Find where the given text appears and provide that cell's center as [x, y] coordinate. 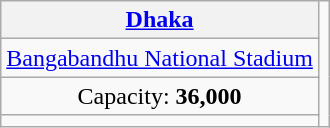
Dhaka [160, 20]
Capacity: 36,000 [160, 96]
Bangabandhu National Stadium [160, 58]
